Determine the [x, y] coordinate at the center of the cell enclosing the given text.  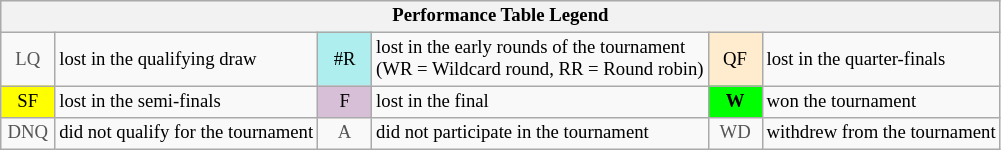
lost in the quarter-finals [881, 60]
did not participate in the tournament [540, 134]
QF [735, 60]
did not qualify for the tournament [186, 134]
Performance Table Legend [500, 16]
withdrew from the tournament [881, 134]
lost in the qualifying draw [186, 60]
won the tournament [881, 102]
#R [345, 60]
F [345, 102]
W [735, 102]
WD [735, 134]
SF [28, 102]
A [345, 134]
lost in the final [540, 102]
lost in the early rounds of the tournament(WR = Wildcard round, RR = Round robin) [540, 60]
DNQ [28, 134]
LQ [28, 60]
lost in the semi-finals [186, 102]
